Determine the (X, Y) coordinate at the center of the cell enclosing the given text.  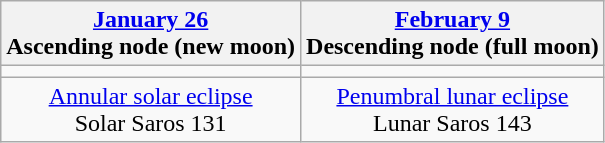
Penumbral lunar eclipseLunar Saros 143 (453, 110)
January 26Ascending node (new moon) (151, 34)
February 9Descending node (full moon) (453, 34)
Annular solar eclipseSolar Saros 131 (151, 110)
